Capture the cell that displays the provided text and extract its (x, y) central coordinate. 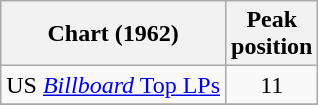
Peakposition (272, 34)
US Billboard Top LPs (114, 85)
Chart (1962) (114, 34)
11 (272, 85)
